Capture the cell that displays the provided text and extract its (X, Y) central coordinate. 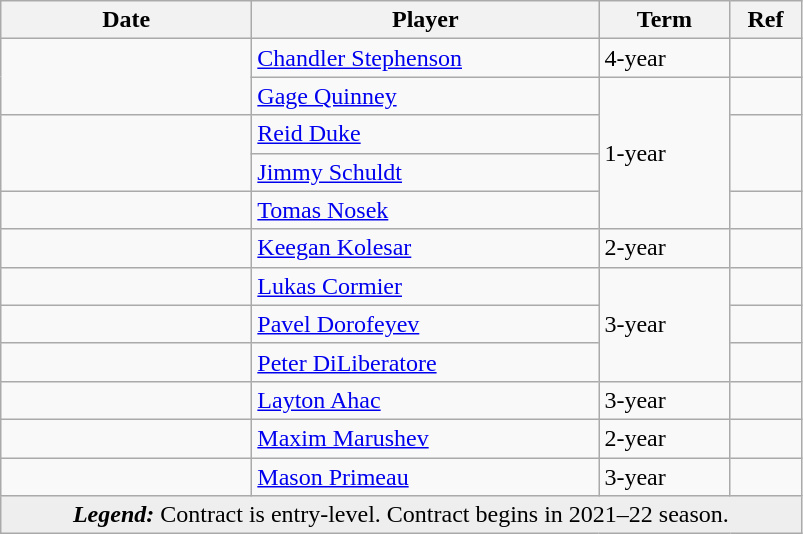
1-year (664, 153)
Legend: Contract is entry-level. Contract begins in 2021–22 season. (401, 515)
Keegan Kolesar (426, 248)
Player (426, 20)
Reid Duke (426, 134)
Gage Quinney (426, 96)
Ref (766, 20)
Maxim Marushev (426, 438)
Tomas Nosek (426, 210)
Mason Primeau (426, 477)
Peter DiLiberatore (426, 362)
Pavel Dorofeyev (426, 324)
Lukas Cormier (426, 286)
Chandler Stephenson (426, 58)
4-year (664, 58)
Date (126, 20)
Layton Ahac (426, 400)
Term (664, 20)
Jimmy Schuldt (426, 172)
